Determine the (x, y) coordinate at the center of the cell enclosing the given text.  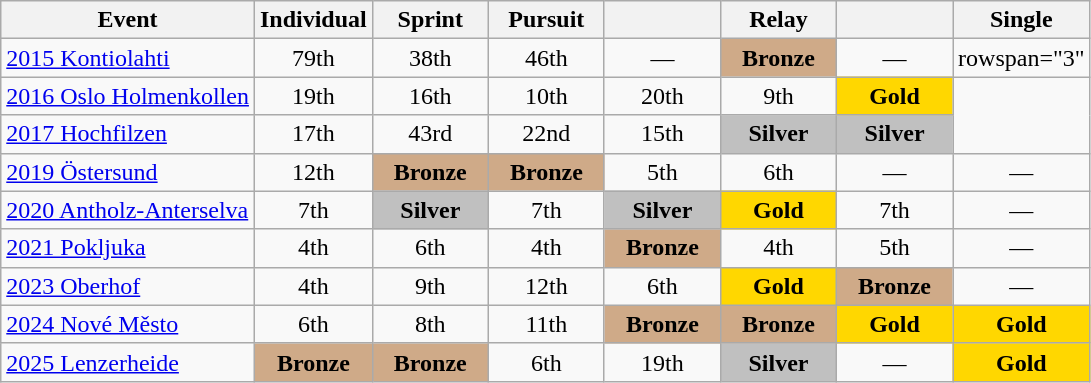
17th (313, 134)
10th (546, 96)
Relay (778, 20)
2024 Nové Město (128, 324)
2015 Kontiolahti (128, 58)
2017 Hochfilzen (128, 134)
Event (128, 20)
rowspan="3" (1022, 58)
2021 Pokljuka (128, 248)
Pursuit (546, 20)
38th (430, 58)
46th (546, 58)
2019 Östersund (128, 172)
2023 Oberhof (128, 286)
20th (662, 96)
Individual (313, 20)
Sprint (430, 20)
2025 Lenzerheide (128, 362)
2020 Antholz-Anterselva (128, 210)
8th (430, 324)
11th (546, 324)
Single (1022, 20)
22nd (546, 134)
79th (313, 58)
2016 Oslo Holmenkollen (128, 96)
43rd (430, 134)
16th (430, 96)
15th (662, 134)
